Output the [X, Y] coordinate of the center of the cell containing the given text.  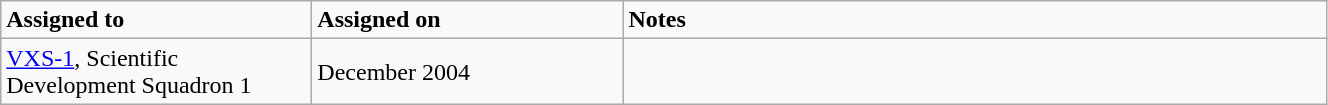
Assigned on [468, 20]
December 2004 [468, 72]
Notes [975, 20]
Assigned to [156, 20]
VXS-1, Scientific Development Squadron 1 [156, 72]
